For the text-containing cell, return its midpoint in (X, Y) coordinate format. 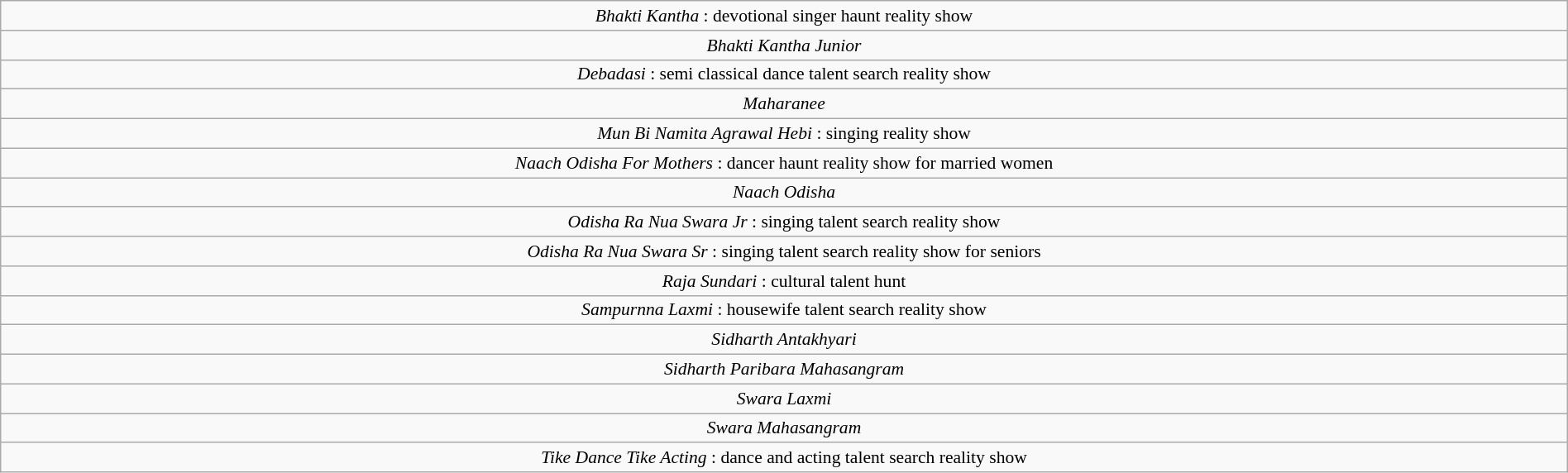
Naach Odisha (784, 193)
Bhakti Kantha Junior (784, 45)
Tike Dance Tike Acting : dance and acting talent search reality show (784, 458)
Sidharth Antakhyari (784, 340)
Odisha Ra Nua Swara Jr : singing talent search reality show (784, 222)
Debadasi : semi classical dance talent search reality show (784, 74)
Naach Odisha For Mothers : dancer haunt reality show for married women (784, 163)
Maharanee (784, 104)
Sidharth Paribara Mahasangram (784, 370)
Mun Bi Namita Agrawal Hebi : singing reality show (784, 134)
Raja Sundari : cultural talent hunt (784, 281)
Odisha Ra Nua Swara Sr : singing talent search reality show for seniors (784, 251)
Swara Mahasangram (784, 428)
Sampurnna Laxmi : housewife talent search reality show (784, 310)
Bhakti Kantha : devotional singer haunt reality show (784, 16)
Swara Laxmi (784, 399)
